Pinpoint the cell where the given text exists, returning its [X, Y] midpoint coordinate. 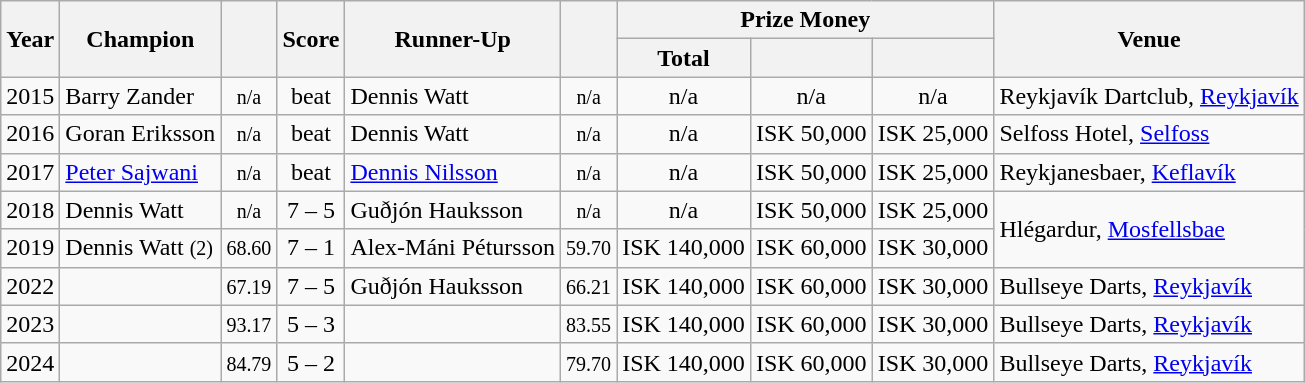
2019 [30, 248]
Score [311, 39]
Dennis Nilsson [453, 172]
Goran Eriksson [140, 134]
Total [684, 58]
2024 [30, 362]
84.79 [249, 362]
67.19 [249, 286]
2022 [30, 286]
Reykjanesbaer, Keflavík [1149, 172]
Dennis Watt (2) [140, 248]
2015 [30, 96]
Selfoss Hotel, Selfoss [1149, 134]
Runner-Up [453, 39]
5 – 2 [311, 362]
5 – 3 [311, 324]
66.21 [589, 286]
Champion [140, 39]
2018 [30, 210]
Year [30, 39]
Venue [1149, 39]
Alex-Máni Pétursson [453, 248]
2023 [30, 324]
7 – 1 [311, 248]
Hlégardur, Mosfellsbae [1149, 229]
93.17 [249, 324]
83.55 [589, 324]
79.70 [589, 362]
Peter Sajwani [140, 172]
68.60 [249, 248]
2016 [30, 134]
Prize Money [806, 20]
59.70 [589, 248]
Reykjavík Dartclub, Reykjavík [1149, 96]
2017 [30, 172]
Barry Zander [140, 96]
